Capture the cell that displays the provided text and extract its (X, Y) central coordinate. 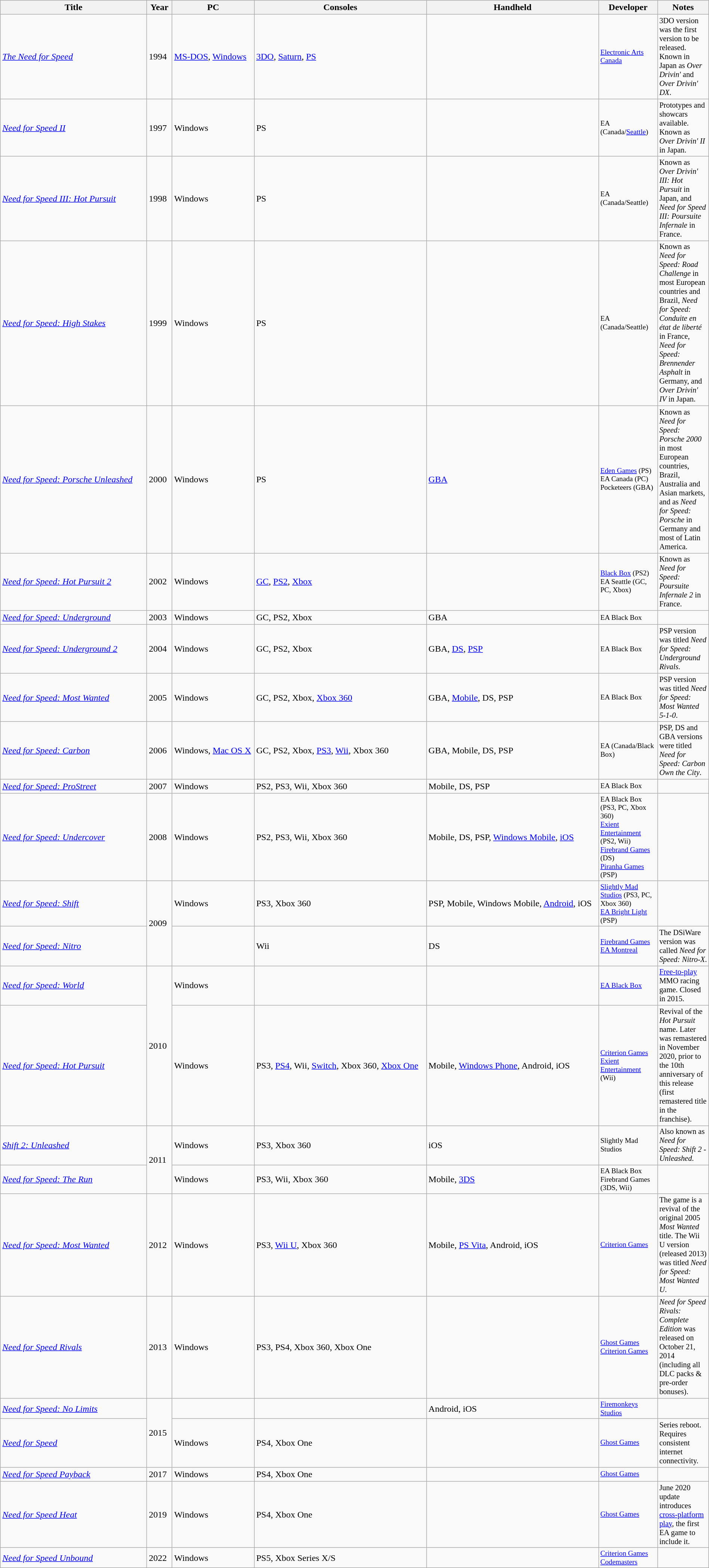
PSP version was titled Need for Speed: Underground Rivals. (683, 649)
3DO version was the first version to be released. Known in Japan as Over Drivin' and Over Drivin' DX. (683, 57)
2022 (159, 1558)
Need for Speed Rivals (74, 1347)
PSP, Mobile, Windows Mobile, Android, iOS (512, 904)
Developer (628, 7)
2011 (159, 1160)
2000 (159, 479)
GC, PS2, Xbox, Xbox 360 (340, 697)
PS3, Wii U, Xbox 360 (340, 1245)
iOS (512, 1146)
Mobile, DS, PSP, Windows Mobile, iOS (512, 837)
Windows, Mac OS X (213, 750)
The game is a revival of the original 2005 Most Wanted title. The Wii U version (released 2013) was titled Need for Speed: Most Wanted U. (683, 1245)
1998 (159, 199)
2017 (159, 1474)
Mobile, Windows Phone, Android, iOS (512, 1066)
2006 (159, 750)
Criterion GamesCodemasters (628, 1558)
Known as Need for Speed: Poursuite Infernale 2 in France. (683, 582)
PSP, DS and GBA versions were titled Need for Speed: Carbon Own the City. (683, 750)
PC (213, 7)
PS3, PS4, Wii, Switch, Xbox 360, Xbox One (340, 1066)
2005 (159, 697)
Need for Speed III: Hot Pursuit (74, 199)
Need for Speed: Carbon (74, 750)
2010 (159, 1045)
PS3, PS4, Xbox 360, Xbox One (340, 1347)
GBA, DS, PSP (512, 649)
Free-to-play MMO racing game. Closed in 2015. (683, 986)
2015 (159, 1433)
Need for Speed II (74, 127)
Year (159, 7)
Need for Speed: ProStreet (74, 786)
Consoles (340, 7)
The DSiWare version was called Need for Speed: Nitro-X. (683, 946)
Mobile, PS Vita, Android, iOS (512, 1245)
2007 (159, 786)
The Need for Speed (74, 57)
Also known as Need for Speed: Shift 2 - Unleashed. (683, 1146)
Criterion GamesExient Entertainment (Wii) (628, 1066)
Ghost GamesCriterion Games (628, 1347)
Need for Speed: Undercover (74, 837)
Need for Speed Rivals: Complete Edition was released on October 21, 2014 (including all DLC packs & pre-order bonuses). (683, 1347)
Need for Speed: No Limits (74, 1408)
PSP version was titled Need for Speed: Most Wanted 5-1-0. (683, 697)
Slightly Mad Studios (628, 1146)
1999 (159, 323)
Need for Speed: Shift (74, 904)
Black Box (PS2) EA Seattle (GC, PC, Xbox) (628, 582)
2002 (159, 582)
Need for Speed: The Run (74, 1179)
Need for Speed: Underground 2 (74, 649)
Electronic Arts Canada (628, 57)
Known as Over Drivin' III: Hot Pursuit in Japan, and Need for Speed III: Poursuite Infernale in France. (683, 199)
Wii (340, 946)
Shift 2: Unleashed (74, 1146)
Criterion Games (628, 1245)
Need for Speed: Underground (74, 618)
GC, PS2, Xbox, PS3, Wii, Xbox 360 (340, 750)
PS5, Xbox Series X/S (340, 1558)
Title (74, 7)
June 2020 update introduces cross-platform play, the first EA game to include it. (683, 1515)
Slightly Mad Studios (PS3, PC, Xbox 360)EA Bright Light (PSP) (628, 904)
Need for Speed: Porsche Unleashed (74, 479)
Android, iOS (512, 1408)
2008 (159, 837)
EA Black BoxFirebrand Games (3DS, Wii) (628, 1179)
Need for Speed: Hot Pursuit 2 (74, 582)
2012 (159, 1245)
1997 (159, 127)
Need for Speed: Nitro (74, 946)
Need for Speed Heat (74, 1515)
2009 (159, 923)
Series reboot. Requires consistent internet connectivity. (683, 1443)
Mobile, 3DS (512, 1179)
Need for Speed: World (74, 986)
Notes (683, 7)
Need for Speed: Hot Pursuit (74, 1066)
3DO, Saturn, PS (340, 57)
Need for Speed Payback (74, 1474)
Eden Games (PS)EA Canada (PC)Pocketeers (GBA) (628, 479)
MS-DOS, Windows (213, 57)
2003 (159, 618)
EA (Canada/Black Box) (628, 750)
2004 (159, 649)
Need for Speed: High Stakes (74, 323)
Prototypes and showcars available. Known as Over Drivin' II in Japan. (683, 127)
Need for Speed (74, 1443)
2013 (159, 1347)
Firebrand GamesEA Montreal (628, 946)
2019 (159, 1515)
Firemonkeys Studios (628, 1408)
DS (512, 946)
Mobile, DS, PSP (512, 786)
Handheld (512, 7)
1994 (159, 57)
EA Black Box (PS3, PC, Xbox 360)Exient Entertainment (PS2, Wii)Firebrand Games (DS)Piranha Games (PSP) (628, 837)
Need for Speed Unbound (74, 1558)
PS3, Wii, Xbox 360 (340, 1179)
